From the cell containing the given text, extract its center point as (X, Y) coordinate. 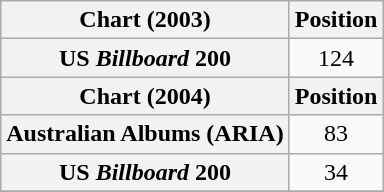
Chart (2003) (145, 20)
34 (336, 172)
83 (336, 134)
124 (336, 58)
Australian Albums (ARIA) (145, 134)
Chart (2004) (145, 96)
